Scan for the cell matching the given text and deliver its [x, y] coordinate at center. 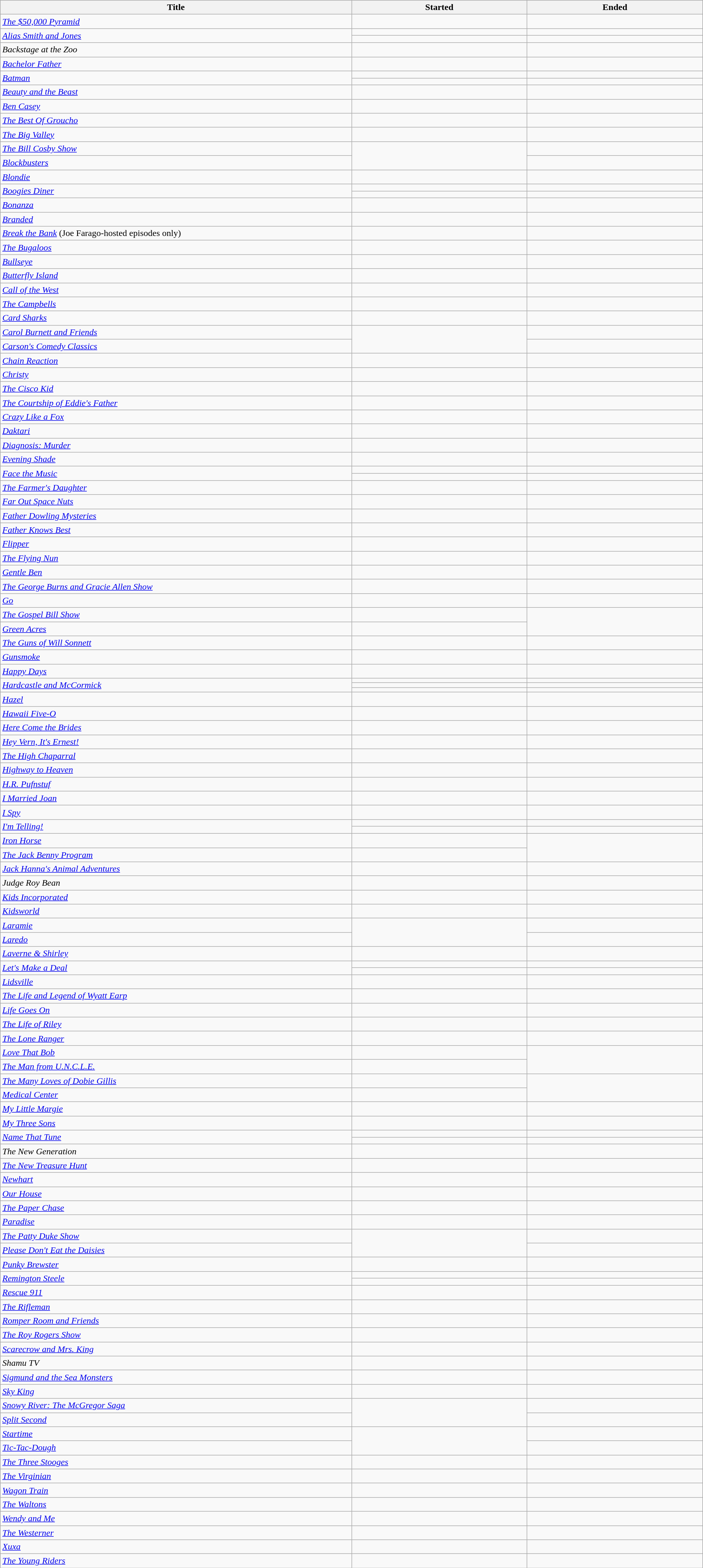
Paradise [176, 1222]
Chain Reaction [176, 360]
The Life and Legend of Wyatt Earp [176, 996]
Laramie [176, 925]
The Waltons [176, 1504]
Face the Music [176, 473]
The Bugaloos [176, 247]
Hazel [176, 699]
Christy [176, 374]
Blondie [176, 177]
Hardcastle and McCormick [176, 685]
Sky King [176, 1391]
Our House [176, 1194]
The Roy Rogers Show [176, 1335]
Split Second [176, 1420]
Alias Smith and Jones [176, 36]
Bachelor Father [176, 64]
I Spy [176, 812]
Carol Burnett and Friends [176, 332]
Romper Room and Friends [176, 1321]
The Man from U.N.C.L.E. [176, 1066]
The Gospel Bill Show [176, 614]
Startime [176, 1434]
Happy Days [176, 671]
Jack Hanna's Animal Adventures [176, 869]
My Little Margie [176, 1109]
Daktari [176, 431]
Butterfly Island [176, 276]
Kidsworld [176, 911]
Crazy Like a Fox [176, 417]
My Three Sons [176, 1123]
Blockbusters [176, 163]
The Virginian [176, 1476]
Father Knows Best [176, 530]
Go [176, 600]
Let's Make a Deal [176, 968]
Medical Center [176, 1095]
Lidsville [176, 982]
Bonanza [176, 205]
The Best Of Groucho [176, 120]
Iron Horse [176, 840]
Flipper [176, 544]
Here Come the Brides [176, 728]
Branded [176, 219]
The Young Riders [176, 1561]
Call of the West [176, 290]
Boogies Diner [176, 191]
The High Chaparral [176, 756]
The Patty Duke Show [176, 1236]
The Westerner [176, 1533]
Ended [615, 7]
The $50,000 Pyramid [176, 22]
Batman [176, 78]
The Farmer's Daughter [176, 488]
The Courtship of Eddie's Father [176, 403]
Scarecrow and Mrs. King [176, 1349]
Punky Brewster [176, 1264]
Title [176, 7]
The Bill Cosby Show [176, 148]
The Three Stooges [176, 1462]
Bullseye [176, 262]
The Flying Nun [176, 558]
Life Goes On [176, 1010]
Name That Tune [176, 1137]
I'm Telling! [176, 826]
Judge Roy Bean [176, 883]
Kids Incorporated [176, 897]
Father Dowling Mysteries [176, 516]
The Jack Benny Program [176, 854]
The George Burns and Gracie Allen Show [176, 586]
Laverne & Shirley [176, 954]
Newhart [176, 1180]
The Paper Chase [176, 1208]
Evening Shade [176, 459]
The Guns of Will Sonnett [176, 643]
Wagon Train [176, 1490]
Diagnosis: Murder [176, 445]
The Cisco Kid [176, 388]
Snowy River: The McGregor Saga [176, 1405]
Please Don't Eat the Daisies [176, 1250]
Remington Steele [176, 1278]
The Big Valley [176, 134]
Wendy and Me [176, 1518]
Tic-Tac-Dough [176, 1448]
The Lone Ranger [176, 1038]
Card Sharks [176, 318]
Far Out Space Nuts [176, 502]
Shamu TV [176, 1363]
H.R. Pufnstuf [176, 784]
Ben Casey [176, 106]
Hey Vern, It's Ernest! [176, 742]
Highway to Heaven [176, 770]
The Rifleman [176, 1306]
Love That Bob [176, 1052]
Gunsmoke [176, 657]
The Life of Riley [176, 1024]
Backstage at the Zoo [176, 50]
The New Generation [176, 1151]
Hawaii Five-O [176, 714]
The New Treasure Hunt [176, 1165]
The Many Loves of Dobie Gillis [176, 1081]
Started [439, 7]
Green Acres [176, 629]
Gentle Ben [176, 572]
Carson's Comedy Classics [176, 346]
Xuxa [176, 1547]
Sigmund and the Sea Monsters [176, 1377]
Break the Bank (Joe Farago-hosted episodes only) [176, 233]
I Married Joan [176, 798]
Laredo [176, 939]
The Campbells [176, 304]
Rescue 911 [176, 1292]
Beauty and the Beast [176, 92]
